For the text-containing cell, return its midpoint in [X, Y] coordinate format. 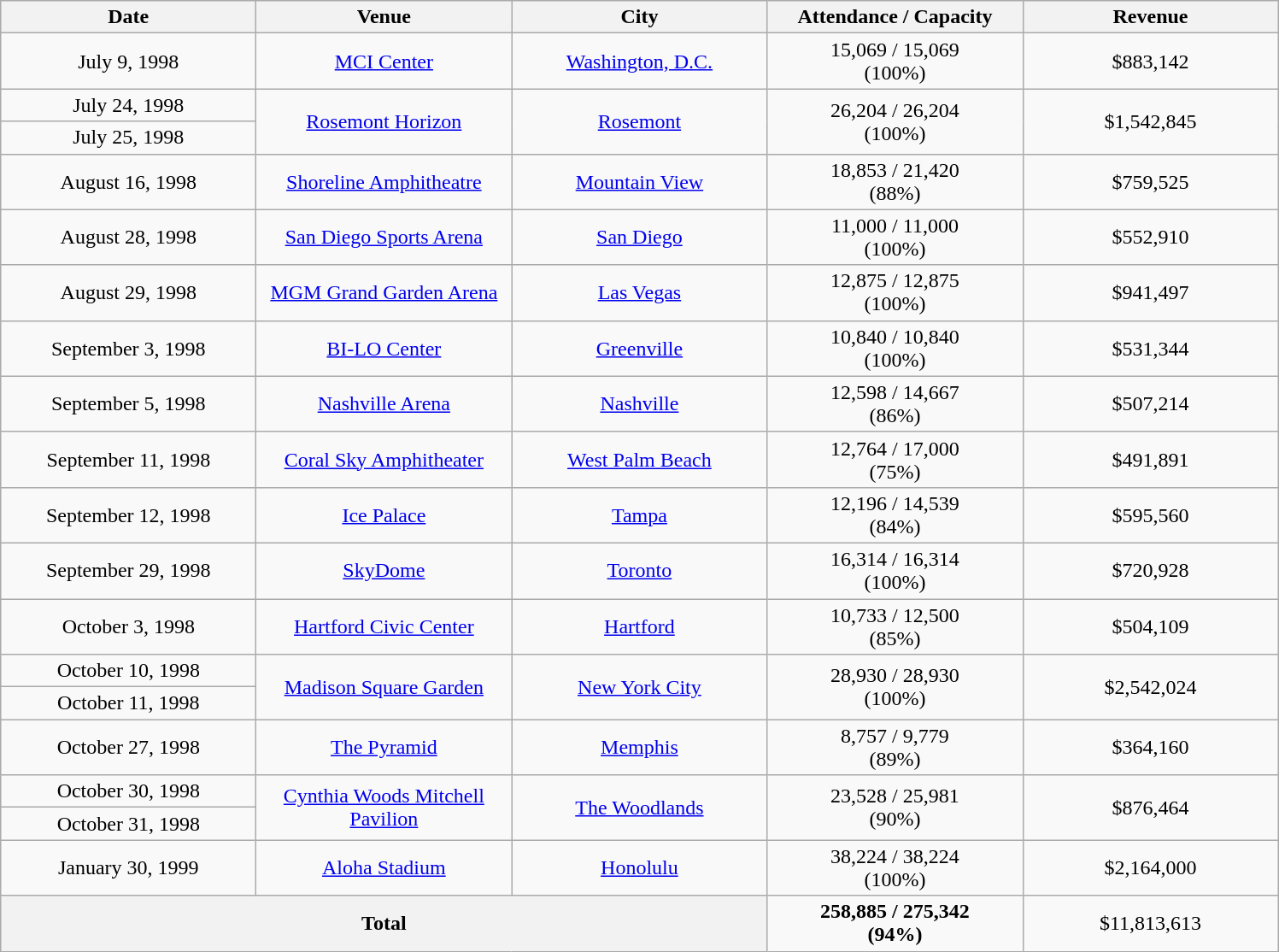
August 29, 1998 [128, 292]
BI-LO Center [384, 349]
August 16, 1998 [128, 181]
City [639, 17]
8,757 / 9,779(89%) [895, 747]
16,314 / 16,314(100%) [895, 571]
September 3, 1998 [128, 349]
Honolulu [639, 868]
18,853 / 21,420(88%) [895, 181]
September 12, 1998 [128, 514]
$2,542,024 [1150, 687]
August 28, 1998 [128, 238]
38,224 / 38,224(100%) [895, 868]
January 30, 1999 [128, 868]
12,875 / 12,875(100%) [895, 292]
$491,891 [1150, 460]
Venue [384, 17]
$504,109 [1150, 626]
MCI Center [384, 62]
Rosemont Horizon [384, 121]
West Palm Beach [639, 460]
Washington, D.C. [639, 62]
$11,813,613 [1150, 923]
San Diego [639, 238]
$507,214 [1150, 403]
Toronto [639, 571]
Total [384, 923]
Mountain View [639, 181]
July 24, 1998 [128, 105]
October 30, 1998 [128, 791]
Aloha Stadium [384, 868]
Nashville [639, 403]
September 11, 1998 [128, 460]
$1,542,845 [1150, 121]
258,885 / 275,342(94%) [895, 923]
Date [128, 17]
Attendance / Capacity [895, 17]
$364,160 [1150, 747]
Hartford Civic Center [384, 626]
Coral Sky Amphitheater [384, 460]
12,598 / 14,667(86%) [895, 403]
Shoreline Amphitheatre [384, 181]
October 11, 1998 [128, 703]
October 31, 1998 [128, 824]
28,930 / 28,930(100%) [895, 687]
$595,560 [1150, 514]
$883,142 [1150, 62]
MGM Grand Garden Arena [384, 292]
15,069 / 15,069(100%) [895, 62]
Tampa [639, 514]
The Pyramid [384, 747]
Rosemont [639, 121]
September 29, 1998 [128, 571]
October 3, 1998 [128, 626]
10,733 / 12,500(85%) [895, 626]
SkyDome [384, 571]
New York City [639, 687]
$876,464 [1150, 808]
October 10, 1998 [128, 671]
Hartford [639, 626]
Las Vegas [639, 292]
Cynthia Woods Mitchell Pavilion [384, 808]
The Woodlands [639, 808]
July 25, 1998 [128, 138]
San Diego Sports Arena [384, 238]
$531,344 [1150, 349]
$759,525 [1150, 181]
Revenue [1150, 17]
12,196 / 14,539(84%) [895, 514]
23,528 / 25,981(90%) [895, 808]
$552,910 [1150, 238]
$2,164,000 [1150, 868]
26,204 / 26,204(100%) [895, 121]
Madison Square Garden [384, 687]
11,000 / 11,000(100%) [895, 238]
Memphis [639, 747]
12,764 / 17,000(75%) [895, 460]
$720,928 [1150, 571]
September 5, 1998 [128, 403]
July 9, 1998 [128, 62]
Nashville Arena [384, 403]
10,840 / 10,840(100%) [895, 349]
October 27, 1998 [128, 747]
$941,497 [1150, 292]
Greenville [639, 349]
Ice Palace [384, 514]
